Detect which cell encompasses the target text, then output its [X, Y] center coordinate. 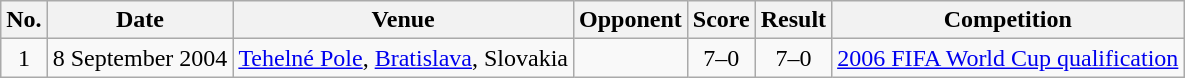
2006 FIFA World Cup qualification [1008, 58]
Competition [1008, 20]
Venue [404, 20]
Result [793, 20]
Date [140, 20]
1 [24, 58]
Tehelné Pole, Bratislava, Slovakia [404, 58]
Opponent [631, 20]
8 September 2004 [140, 58]
No. [24, 20]
Score [721, 20]
